For the text-containing cell, return its midpoint in (X, Y) coordinate format. 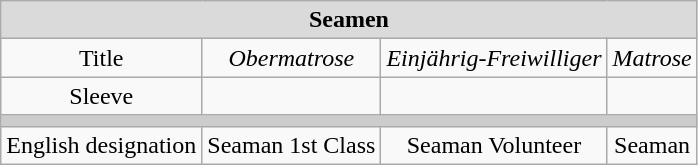
Seaman 1st Class (292, 145)
Title (102, 58)
Seamen (349, 20)
Einjährig-Freiwilliger (494, 58)
Sleeve (102, 96)
Matrose (652, 58)
Obermatrose (292, 58)
Seaman Volunteer (494, 145)
Seaman (652, 145)
English designation (102, 145)
